Return the (x, y) coordinate for the center point of the cell that contains the specified text.  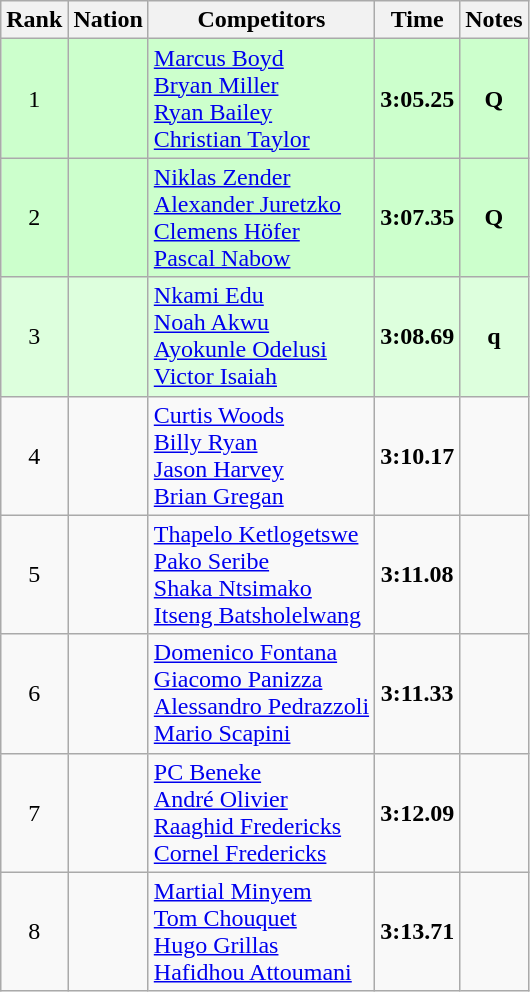
Thapelo KetlogetswePako SeribeShaka NtsimakoItseng Batsholelwang (261, 574)
8 (34, 932)
3:11.33 (418, 694)
3:11.08 (418, 574)
Competitors (261, 20)
4 (34, 456)
5 (34, 574)
3:08.69 (418, 336)
1 (34, 98)
Nkami EduNoah AkwuAyokunle OdelusiVictor Isaiah (261, 336)
Nation (108, 20)
3:10.17 (418, 456)
3:13.71 (418, 932)
Martial MinyemTom ChouquetHugo GrillasHafidhou Attoumani (261, 932)
Rank (34, 20)
Time (418, 20)
PC BenekeAndré OlivierRaaghid FredericksCornel Fredericks (261, 812)
3:12.09 (418, 812)
q (494, 336)
7 (34, 812)
3:07.35 (418, 218)
3 (34, 336)
Notes (494, 20)
6 (34, 694)
3:05.25 (418, 98)
Niklas ZenderAlexander JuretzkoClemens HöferPascal Nabow (261, 218)
Curtis WoodsBilly RyanJason HarveyBrian Gregan (261, 456)
2 (34, 218)
Domenico FontanaGiacomo PanizzaAlessandro PedrazzoliMario Scapini (261, 694)
Marcus BoydBryan MillerRyan BaileyChristian Taylor (261, 98)
